Detect which cell encompasses the target text, then output its [x, y] center coordinate. 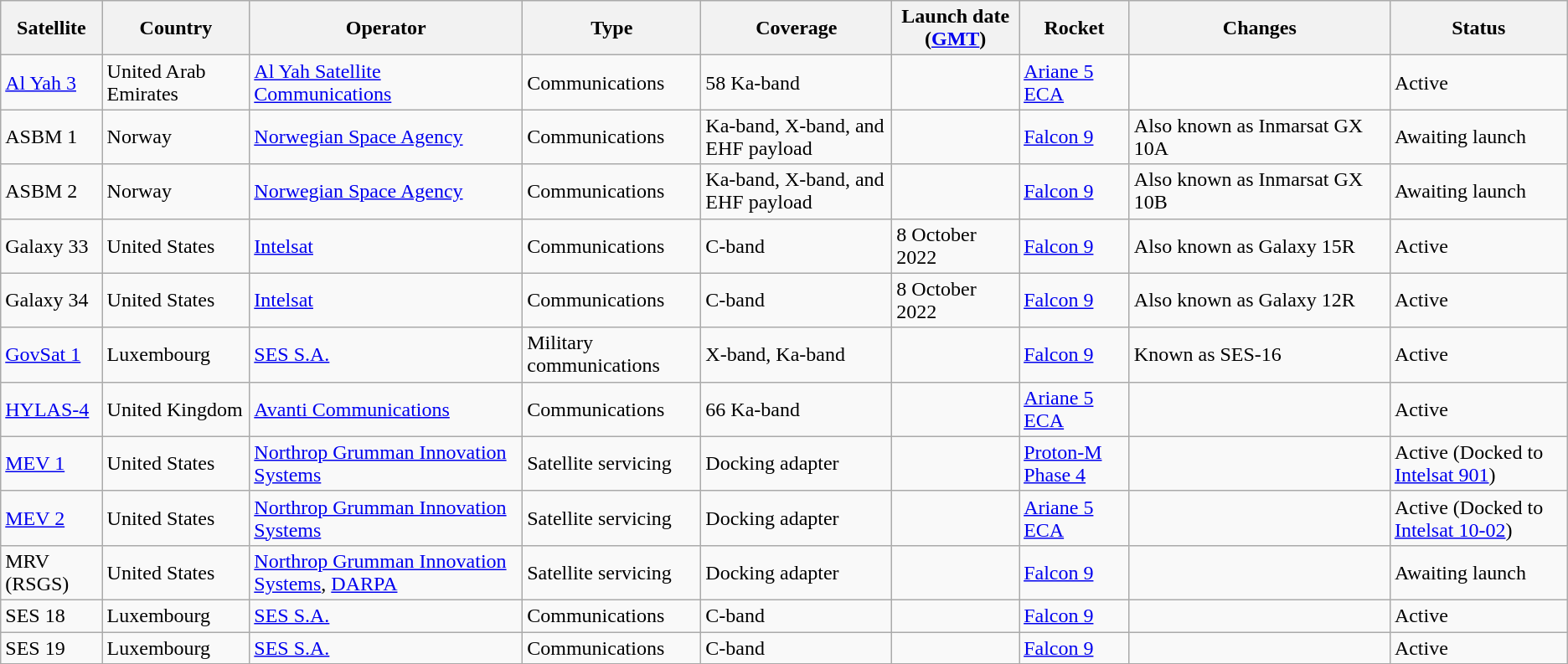
MEV 2 [52, 517]
Active (Docked to Intelsat 10-02) [1478, 517]
58 Ka-band [797, 82]
Also known as Galaxy 12R [1260, 300]
Also known as Inmarsat GX 10A [1260, 137]
Northrop Grumman Innovation Systems, DARPA [386, 573]
Military communications [611, 355]
Launch date (GMT) [956, 28]
Coverage [797, 28]
Operator [386, 28]
United Kingdom [176, 409]
Known as SES-16 [1260, 355]
Avanti Communications [386, 409]
MRV (RSGS) [52, 573]
Satellite [52, 28]
Active (Docked to Intelsat 901) [1478, 464]
Rocket [1075, 28]
HYLAS-4 [52, 409]
SES 19 [52, 647]
X-band, Ka-band [797, 355]
Also known as Galaxy 15R [1260, 246]
MEV 1 [52, 464]
Also known as Inmarsat GX 10B [1260, 191]
Changes [1260, 28]
Galaxy 34 [52, 300]
ASBM 2 [52, 191]
66 Ka-band [797, 409]
Type [611, 28]
United Arab Emirates [176, 82]
Galaxy 33 [52, 246]
ASBM 1 [52, 137]
Al Yah Satellite Communications [386, 82]
Al Yah 3 [52, 82]
Proton-M Phase 4 [1075, 464]
Status [1478, 28]
GovSat 1 [52, 355]
Country [176, 28]
SES 18 [52, 615]
